Search for the cell housing the specified text and yield its [X, Y] center coordinate. 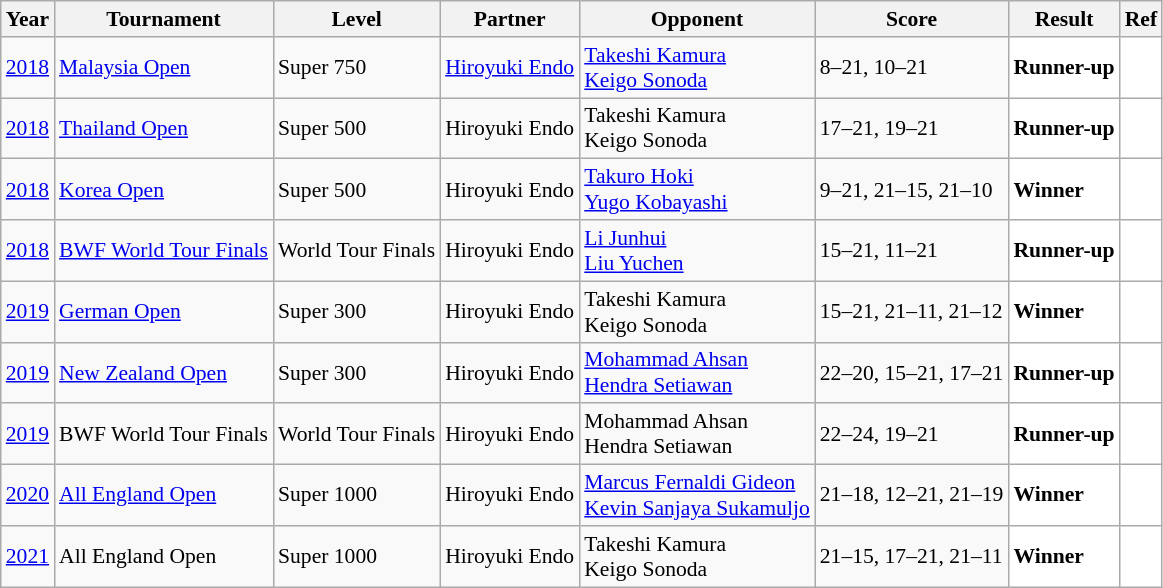
8–21, 10–21 [912, 68]
9–21, 21–15, 21–10 [912, 190]
Partner [510, 19]
2021 [28, 556]
15–21, 11–21 [912, 250]
Year [28, 19]
Li Junhui Liu Yuchen [697, 250]
15–21, 21–11, 21–12 [912, 312]
Tournament [164, 19]
Thailand Open [164, 128]
22–20, 15–21, 17–21 [912, 372]
Opponent [697, 19]
Ref [1141, 19]
21–15, 17–21, 21–11 [912, 556]
2020 [28, 496]
German Open [164, 312]
New Zealand Open [164, 372]
Marcus Fernaldi Gideon Kevin Sanjaya Sukamuljo [697, 496]
22–24, 19–21 [912, 434]
Level [356, 19]
Takuro Hoki Yugo Kobayashi [697, 190]
Korea Open [164, 190]
21–18, 12–21, 21–19 [912, 496]
Malaysia Open [164, 68]
17–21, 19–21 [912, 128]
Result [1064, 19]
Super 750 [356, 68]
Score [912, 19]
